Provide the [x, y] coordinate of the cell's center where the given text is located.  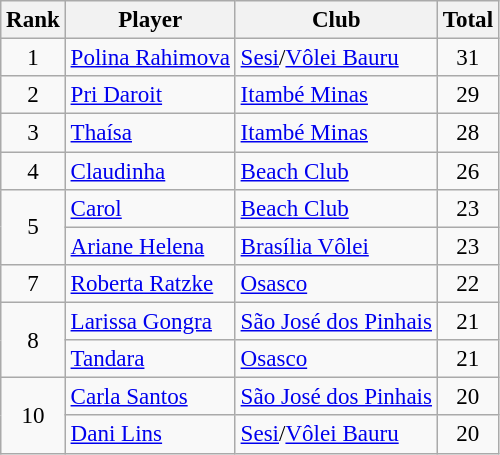
Pri Daroit [150, 95]
26 [468, 171]
Ariane Helena [150, 246]
22 [468, 284]
2 [33, 95]
Total [468, 20]
Dani Lins [150, 435]
3 [33, 133]
Player [150, 20]
5 [33, 228]
31 [468, 58]
Claudinha [150, 171]
1 [33, 58]
28 [468, 133]
4 [33, 171]
Thaísa [150, 133]
Larissa Gongra [150, 322]
Tandara [150, 359]
Polina Rahimova [150, 58]
7 [33, 284]
Brasília Vôlei [336, 246]
29 [468, 95]
Club [336, 20]
Carla Santos [150, 397]
10 [33, 416]
Carol [150, 209]
Rank [33, 20]
8 [33, 340]
Roberta Ratzke [150, 284]
